Identify which cell holds the provided text, then report its (x, y) central coordinate. 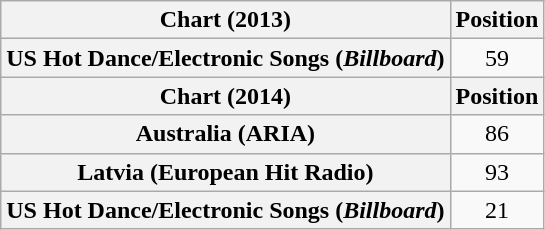
Australia (ARIA) (226, 134)
Chart (2014) (226, 96)
86 (497, 134)
59 (497, 58)
21 (497, 210)
93 (497, 172)
Latvia (European Hit Radio) (226, 172)
Chart (2013) (226, 20)
